Find where the given text appears and provide that cell's center as [x, y] coordinate. 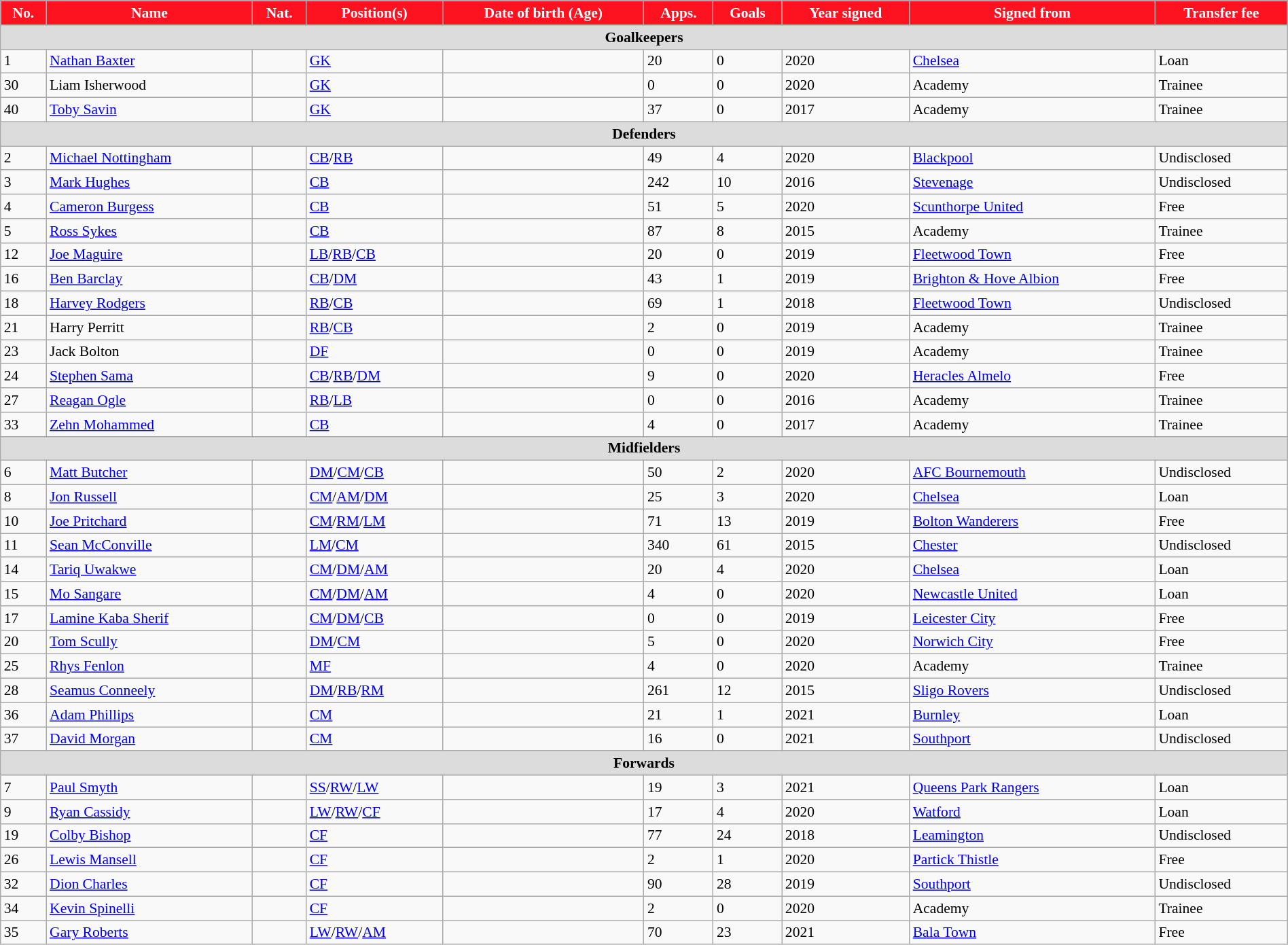
LW/RW/CF [375, 812]
David Morgan [149, 739]
Norwich City [1033, 642]
30 [23, 86]
Sean McConville [149, 546]
70 [679, 933]
Goalkeepers [644, 37]
Dion Charles [149, 885]
Zehn Mohammed [149, 425]
Year signed [846, 13]
Defenders [644, 134]
49 [679, 158]
Nat. [280, 13]
Harvey Rodgers [149, 304]
RB/LB [375, 400]
27 [23, 400]
LW/RW/AM [375, 933]
Transfer fee [1221, 13]
Apps. [679, 13]
Nathan Baxter [149, 61]
Paul Smyth [149, 787]
Mo Sangare [149, 594]
Forwards [644, 764]
CB/DM [375, 279]
Cameron Burgess [149, 207]
Midfielders [644, 448]
Reagan Ogle [149, 400]
Bala Town [1033, 933]
Chester [1033, 546]
Jon Russell [149, 497]
Jack Bolton [149, 352]
Tariq Uwakwe [149, 570]
Michael Nottingham [149, 158]
35 [23, 933]
43 [679, 279]
Gary Roberts [149, 933]
DF [375, 352]
Bolton Wanderers [1033, 521]
MF [375, 666]
Goals [747, 13]
71 [679, 521]
61 [747, 546]
SS/RW/LW [375, 787]
DM/CM [375, 642]
CM/AM/DM [375, 497]
340 [679, 546]
11 [23, 546]
50 [679, 473]
Partick Thistle [1033, 860]
6 [23, 473]
Rhys Fenlon [149, 666]
Lamine Kaba Sherif [149, 618]
Liam Isherwood [149, 86]
Tom Scully [149, 642]
Stevenage [1033, 183]
No. [23, 13]
Leamington [1033, 836]
Sligo Rovers [1033, 691]
DM/RB/RM [375, 691]
Ross Sykes [149, 231]
Brighton & Hove Albion [1033, 279]
Kevin Spinelli [149, 908]
87 [679, 231]
LM/CM [375, 546]
77 [679, 836]
Ben Barclay [149, 279]
Joe Maguire [149, 255]
Adam Phillips [149, 715]
14 [23, 570]
Leicester City [1033, 618]
Date of birth (Age) [543, 13]
DM/CM/CB [375, 473]
32 [23, 885]
Blackpool [1033, 158]
CM/DM/CB [375, 618]
69 [679, 304]
36 [23, 715]
7 [23, 787]
51 [679, 207]
Scunthorpe United [1033, 207]
261 [679, 691]
Signed from [1033, 13]
Colby Bishop [149, 836]
Burnley [1033, 715]
Ryan Cassidy [149, 812]
242 [679, 183]
Seamus Conneely [149, 691]
33 [23, 425]
Newcastle United [1033, 594]
Harry Perritt [149, 327]
Queens Park Rangers [1033, 787]
LB/RB/CB [375, 255]
Stephen Sama [149, 376]
Position(s) [375, 13]
18 [23, 304]
CB/RB/DM [375, 376]
CM/RM/LM [375, 521]
CB/RB [375, 158]
15 [23, 594]
40 [23, 110]
13 [747, 521]
AFC Bournemouth [1033, 473]
Heracles Almelo [1033, 376]
Joe Pritchard [149, 521]
Toby Savin [149, 110]
Lewis Mansell [149, 860]
90 [679, 885]
Mark Hughes [149, 183]
34 [23, 908]
Name [149, 13]
26 [23, 860]
Watford [1033, 812]
Matt Butcher [149, 473]
